Determine the [X, Y] coordinate at the center of the cell enclosing the given text.  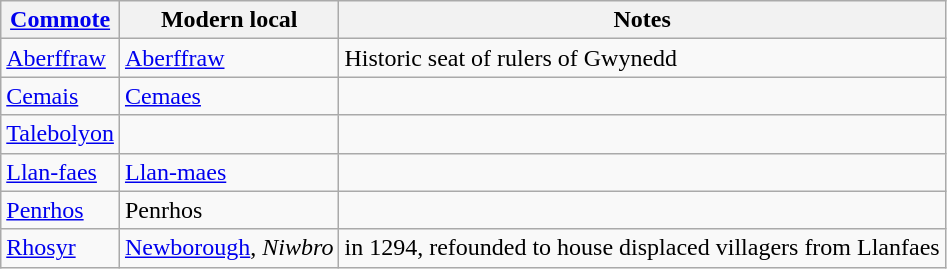
Talebolyon [60, 134]
Rhosyr [60, 248]
Llan-faes [60, 172]
Historic seat of rulers of Gwynedd [642, 58]
Cemais [60, 96]
Cemaes [229, 96]
Notes [642, 20]
Llan-maes [229, 172]
in 1294, refounded to house displaced villagers from Llanfaes [642, 248]
Modern local [229, 20]
Commote [60, 20]
Newborough, Niwbro [229, 248]
